Return (X, Y) of the center of cell containing provided text 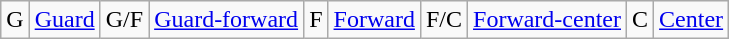
G (15, 20)
G/F (124, 20)
C (640, 20)
Guard-forward (226, 20)
Center (692, 20)
Forward (374, 20)
Guard (64, 20)
F/C (444, 20)
F (316, 20)
Forward-center (548, 20)
